Search for the cell housing the specified text and yield its (X, Y) center coordinate. 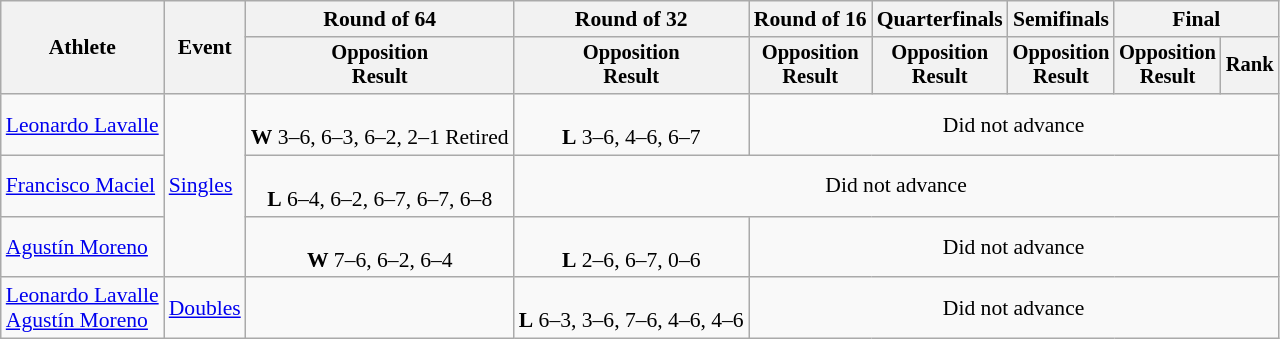
Rank (1250, 66)
Athlete (82, 48)
Round of 16 (810, 19)
L 3–6, 4–6, 6–7 (632, 124)
Event (205, 48)
Leonardo Lavalle (82, 124)
Semifinals (1062, 19)
Singles (205, 186)
Final (1196, 19)
Quarterfinals (940, 19)
Agustín Moreno (82, 248)
W 7–6, 6–2, 6–4 (380, 248)
L 6–4, 6–2, 6–7, 6–7, 6–8 (380, 186)
Francisco Maciel (82, 186)
L 6–3, 3–6, 7–6, 4–6, 4–6 (632, 308)
Leonardo LavalleAgustín Moreno (82, 308)
Doubles (205, 308)
W 3–6, 6–3, 6–2, 2–1 Retired (380, 124)
Round of 64 (380, 19)
Round of 32 (632, 19)
L 2–6, 6–7, 0–6 (632, 248)
